Search for the cell housing the specified text and yield its (X, Y) center coordinate. 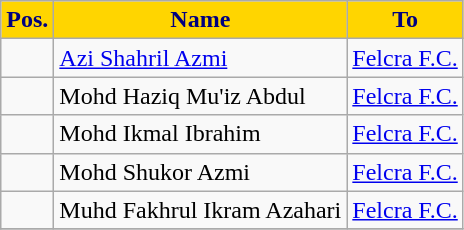
Pos. (28, 20)
Azi Shahril Azmi (200, 58)
Mohd Shukor Azmi (200, 172)
Name (200, 20)
To (405, 20)
Muhd Fakhrul Ikram Azahari (200, 210)
Mohd Haziq Mu'iz Abdul (200, 96)
Mohd Ikmal Ibrahim (200, 134)
